Search for the cell housing the specified text and yield its [X, Y] center coordinate. 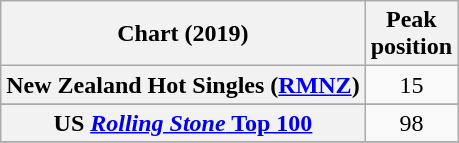
US Rolling Stone Top 100 [183, 123]
Chart (2019) [183, 34]
Peakposition [411, 34]
New Zealand Hot Singles (RMNZ) [183, 85]
98 [411, 123]
15 [411, 85]
